Search for the cell housing the specified text and yield its [X, Y] center coordinate. 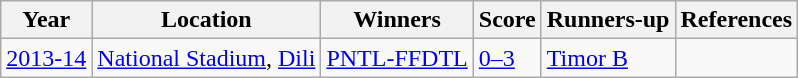
PNTL-FFDTL [397, 58]
National Stadium, Dili [206, 58]
0–3 [507, 58]
2013-14 [46, 58]
Winners [397, 20]
Year [46, 20]
Location [206, 20]
Score [507, 20]
Timor B [608, 58]
References [736, 20]
Runners-up [608, 20]
